Search for the cell housing the specified text and yield its [x, y] center coordinate. 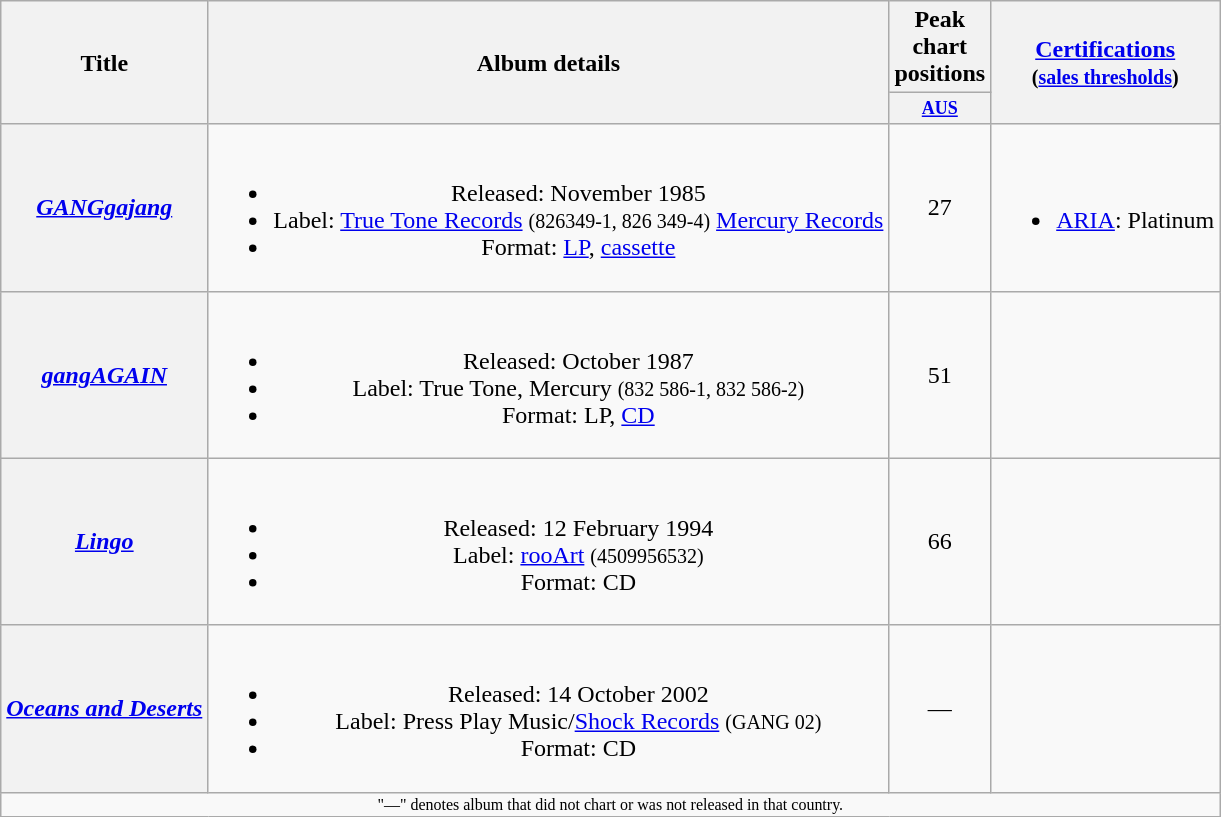
27 [940, 208]
Certifications(sales thresholds) [1106, 62]
Released: 12 February 1994Label: rooArt (4509956532)Format: CD [548, 542]
51 [940, 374]
gangAGAIN [104, 374]
"—" denotes album that did not chart or was not released in that country. [610, 804]
Released: November 1985Label: True Tone Records (826349-1, 826 349-4) Mercury RecordsFormat: LP, cassette [548, 208]
Title [104, 62]
Peak chart positions [940, 47]
Lingo [104, 542]
Album details [548, 62]
— [940, 708]
Released: 14 October 2002Label: Press Play Music/Shock Records (GANG 02)Format: CD [548, 708]
Released: October 1987Label: True Tone, Mercury (832 586-1, 832 586-2)Format: LP, CD [548, 374]
Oceans and Deserts [104, 708]
GANGgajang [104, 208]
66 [940, 542]
ARIA: Platinum [1106, 208]
AUS [940, 108]
